Identify which cell holds the provided text, then report its [x, y] central coordinate. 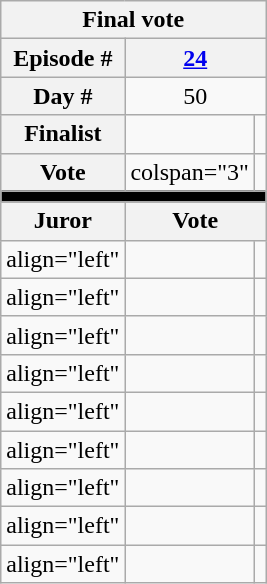
Finalist [63, 134]
Juror [63, 221]
Day # [63, 96]
colspan="3" [190, 172]
Final vote [134, 20]
50 [196, 96]
24 [196, 58]
Episode # [63, 58]
